Scan for the cell matching the given text and deliver its [x, y] coordinate at center. 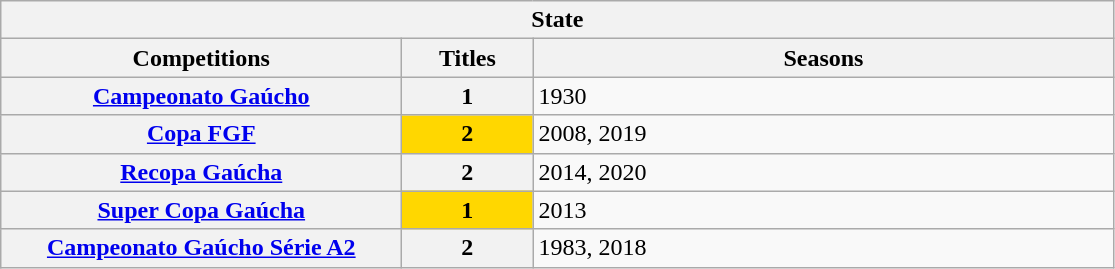
1930 [824, 96]
Campeonato Gaúcho Série A2 [202, 248]
2014, 2020 [824, 172]
Campeonato Gaúcho [202, 96]
2008, 2019 [824, 134]
Recopa Gaúcha [202, 172]
Seasons [824, 58]
Titles [468, 58]
State [558, 20]
Super Copa Gaúcha [202, 210]
Copa FGF [202, 134]
Competitions [202, 58]
1983, 2018 [824, 248]
2013 [824, 210]
